Return [x, y] of the center of cell containing provided text 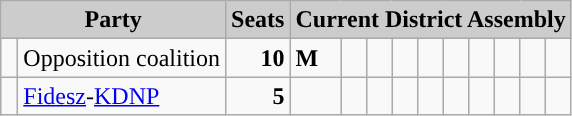
Current District Assembly [430, 20]
Fidesz-KDNP [122, 96]
Party [114, 20]
M [316, 58]
Opposition coalition [122, 58]
10 [258, 58]
5 [258, 96]
Seats [258, 20]
